Identify which cell holds the provided text, then report its [x, y] central coordinate. 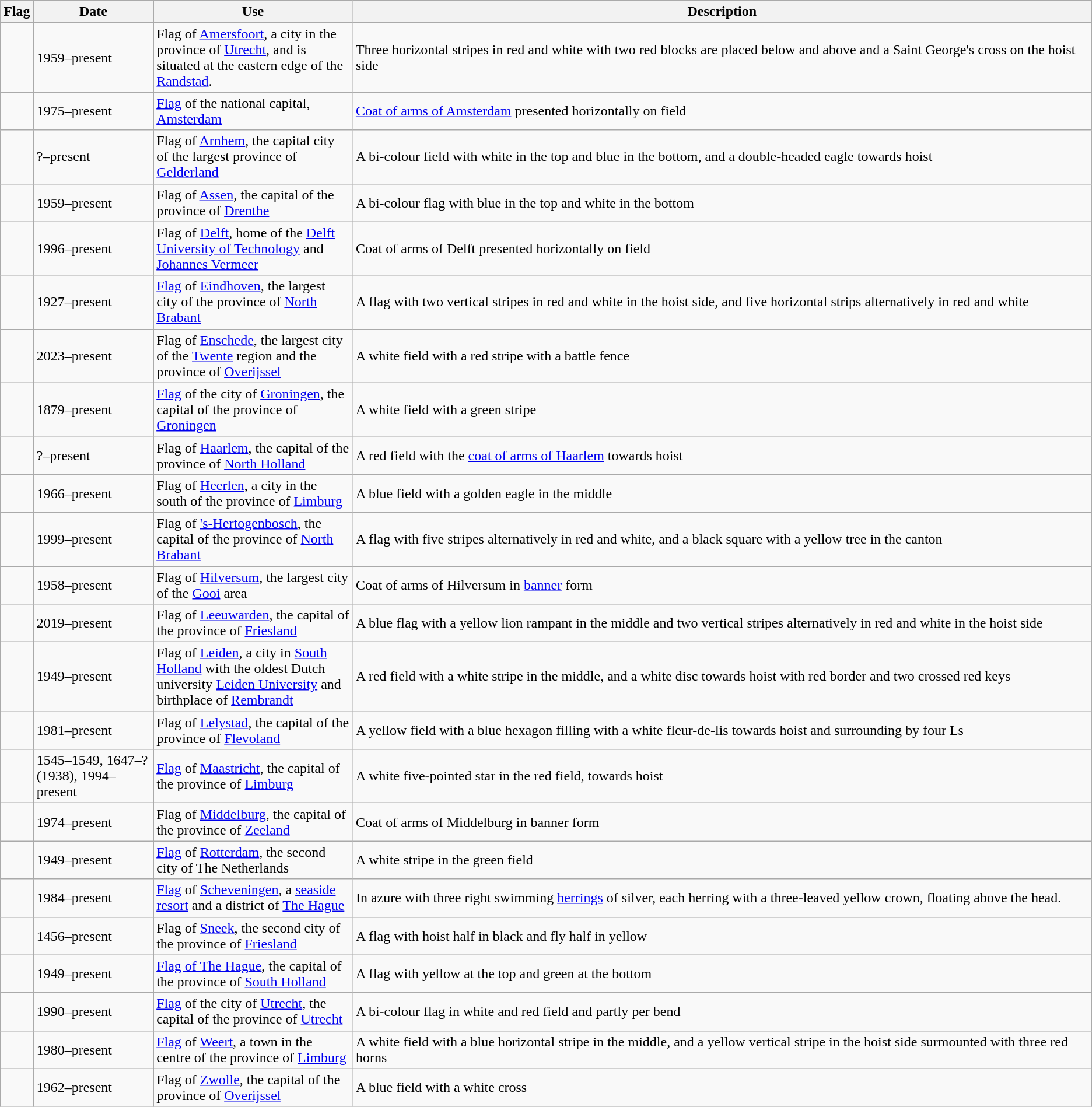
Coat of arms of Middelburg in banner form [722, 822]
1975–present [93, 111]
Flag of the city of Groningen, the capital of the province of Groningen [253, 409]
1879–present [93, 409]
1980–present [93, 1050]
1456–present [93, 936]
Flag of Hilversum, the largest city of the Gooi area [253, 584]
1984–present [93, 898]
Flag of Middelburg, the capital of the province of Zeeland [253, 822]
Flag of Heerlen, a city in the south of the province of Limburg [253, 493]
A white field with a green stripe [722, 409]
1958–present [93, 584]
Flag of Sneek, the second city of the province of Friesland [253, 936]
1990–present [93, 1011]
Flag of Maastricht, the capital of the province of Limburg [253, 776]
Three horizontal stripes in red and white with two red blocks are placed below and above and a Saint George's cross on the hoist side [722, 57]
Flag of the city of Utrecht, the capital of the province of Utrecht [253, 1011]
Flag of Haarlem, the capital of the province of North Holland [253, 455]
Flag of Eindhoven, the largest city of the province of North Brabant [253, 302]
A blue field with a white cross [722, 1087]
1962–present [93, 1087]
A yellow field with a blue hexagon filling with a white fleur-de-lis towards hoist and surrounding by four Ls [722, 730]
Flag of Assen, the capital of the province of Drenthe [253, 203]
Flag of Lelystad, the capital of the province of Flevoland [253, 730]
Flag of Amersfoort, a city in the province of Utrecht, and is situated at the eastern edge of the Randstad. [253, 57]
1966–present [93, 493]
A blue field with a golden eagle in the middle [722, 493]
2023–present [93, 356]
Flag of Enschede, the largest city of the Twente region and the province of Overijssel [253, 356]
A blue flag with a yellow lion rampant in the middle and two vertical stripes alternatively in red and white in the hoist side [722, 623]
A white field with a red stripe with a battle fence [722, 356]
A red field with a white stripe in the middle, and a white disc towards hoist with red border and two crossed red keys [722, 677]
A white five-pointed star in the red field, towards hoist [722, 776]
Coat of arms of Delft presented horizontally on field [722, 248]
Flag of Leeuwarden, the capital of the province of Friesland [253, 623]
A flag with two vertical stripes in red and white in the hoist side, and five horizontal strips alternatively in red and white [722, 302]
1545–1549, 1647–? (1938), 1994–present [93, 776]
Description [722, 12]
A bi-colour flag in white and red field and partly per bend [722, 1011]
Flag of the national capital, Amsterdam [253, 111]
Flag of Rotterdam, the second city of The Netherlands [253, 860]
Coat of arms of Amsterdam presented horizontally on field [722, 111]
A red field with the coat of arms of Haarlem towards hoist [722, 455]
A flag with yellow at the top and green at the bottom [722, 974]
In azure with three right swimming herrings of silver, each herring with a three-leaved yellow crown, floating above the head. [722, 898]
Flag [17, 12]
A white stripe in the green field [722, 860]
Flag of Delft, home of the Delft University of Technology and Johannes Vermeer [253, 248]
1974–present [93, 822]
Flag of Leiden, a city in South Holland with the oldest Dutch university Leiden University and birthplace of Rembrandt [253, 677]
Flag of Weert, a town in the centre of the province of Limburg [253, 1050]
Flag of 's-Hertogenbosch, the capital of the province of North Brabant [253, 539]
Flag of The Hague, the capital of the province of South Holland [253, 974]
A white field with a blue horizontal stripe in the middle, and a yellow vertical stripe in the hoist side surmounted with three red horns [722, 1050]
A bi-colour flag with blue in the top and white in the bottom [722, 203]
1927–present [93, 302]
Flag of Arnhem, the capital city of the largest province of Gelderland [253, 157]
A bi-colour field with white in the top and blue in the bottom, and a double-headed eagle towards hoist [722, 157]
Coat of arms of Hilversum in banner form [722, 584]
A flag with five stripes alternatively in red and white, and a black square with a yellow tree in the canton [722, 539]
1999–present [93, 539]
Use [253, 12]
1981–present [93, 730]
A flag with hoist half in black and fly half in yellow [722, 936]
2019–present [93, 623]
1996–present [93, 248]
Date [93, 12]
Flag of Scheveningen, a seaside resort and a district of The Hague [253, 898]
Flag of Zwolle, the capital of the province of Overijssel [253, 1087]
